Search for the cell housing the specified text and yield its [x, y] center coordinate. 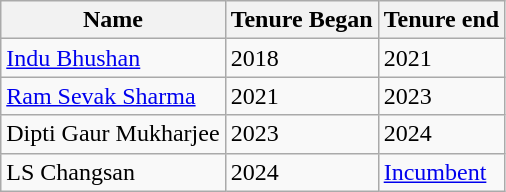
Name [113, 20]
Dipti Gaur Mukharjee [113, 134]
Incumbent [441, 172]
LS Changsan [113, 172]
Ram Sevak Sharma [113, 96]
Tenure Began [302, 20]
Indu Bhushan [113, 58]
2018 [302, 58]
Tenure end [441, 20]
